For the text-containing cell, return its midpoint in [X, Y] coordinate format. 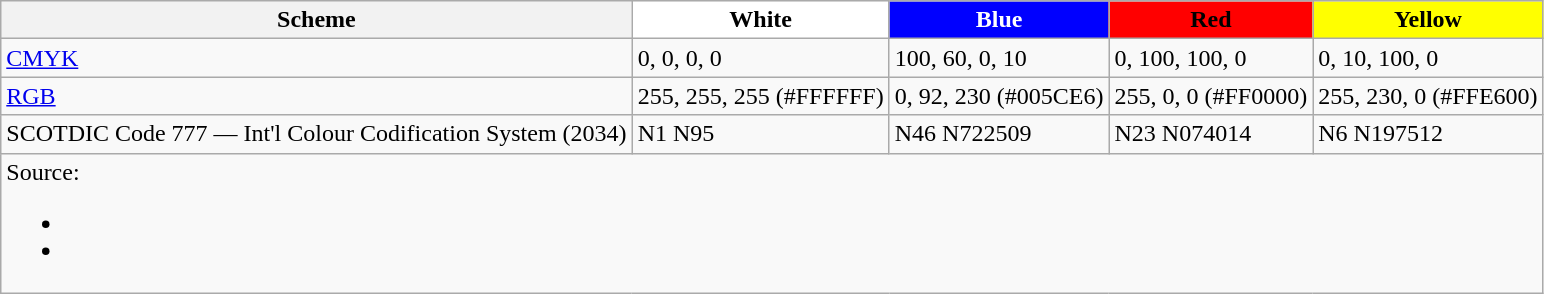
Source: [772, 223]
CMYK [316, 58]
N6 N197512 [1428, 134]
0, 92, 230 (#005CE6) [999, 96]
255, 255, 255 (#FFFFFF) [760, 96]
RGB [316, 96]
100, 60, 0, 10 [999, 58]
Yellow [1428, 20]
SCOTDIC Code 777 — Int'l Colour Codification System (2034) [316, 134]
255, 230, 0 (#FFE600) [1428, 96]
Red [1211, 20]
0, 0, 0, 0 [760, 58]
255, 0, 0 (#FF0000) [1211, 96]
0, 10, 100, 0 [1428, 58]
Scheme [316, 20]
N46 N722509 [999, 134]
N23 N074014 [1211, 134]
White [760, 20]
Blue [999, 20]
N1 N95 [760, 134]
0, 100, 100, 0 [1211, 58]
